Pinpoint the cell where the given text exists, returning its [x, y] midpoint coordinate. 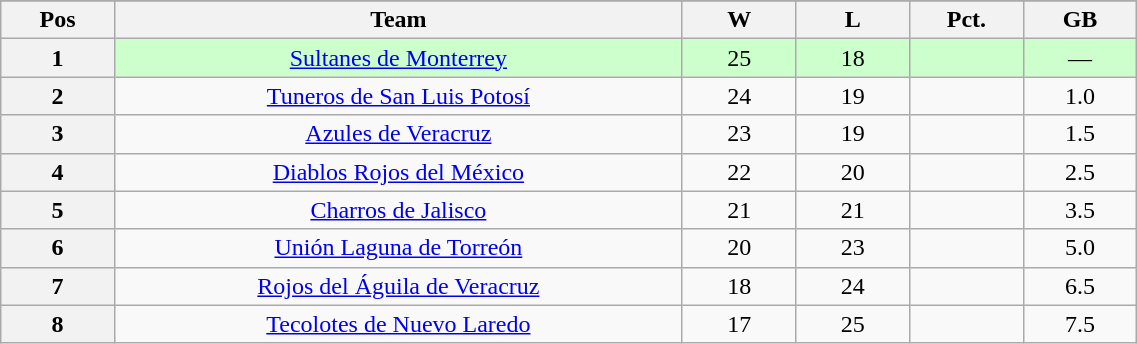
Pos [58, 20]
Tuneros de San Luis Potosí [398, 96]
W [739, 20]
4 [58, 172]
Diablos Rojos del México [398, 172]
5.0 [1080, 248]
Unión Laguna de Torreón [398, 248]
Team [398, 20]
2.5 [1080, 172]
22 [739, 172]
1.5 [1080, 134]
1 [58, 58]
Charros de Jalisco [398, 210]
Pct. [967, 20]
6.5 [1080, 286]
7.5 [1080, 324]
Tecolotes de Nuevo Laredo [398, 324]
GB [1080, 20]
L [853, 20]
17 [739, 324]
2 [58, 96]
— [1080, 58]
3 [58, 134]
8 [58, 324]
6 [58, 248]
7 [58, 286]
1.0 [1080, 96]
Sultanes de Monterrey [398, 58]
Azules de Veracruz [398, 134]
3.5 [1080, 210]
Rojos del Águila de Veracruz [398, 286]
5 [58, 210]
